Find where the given text appears and provide that cell's center as [X, Y] coordinate. 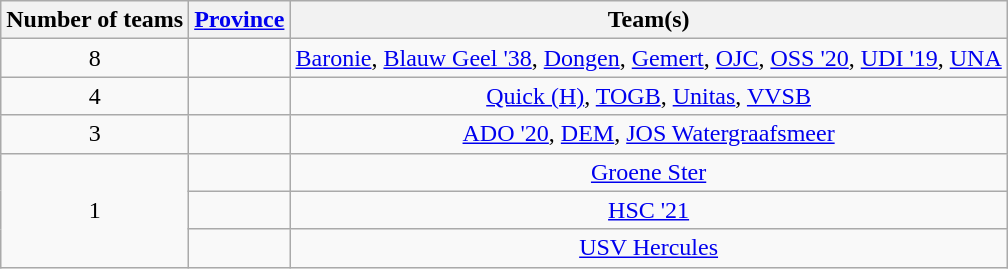
Groene Ster [648, 172]
Quick (H), TOGB, Unitas, VVSB [648, 96]
Province [240, 20]
Number of teams [95, 20]
Baronie, Blauw Geel '38, Dongen, Gemert, OJC, OSS '20, UDI '19, UNA [648, 58]
ADO '20, DEM, JOS Watergraafsmeer [648, 134]
4 [95, 96]
USV Hercules [648, 248]
8 [95, 58]
1 [95, 210]
3 [95, 134]
Team(s) [648, 20]
HSC '21 [648, 210]
